Find where the given text appears and provide that cell's center as [X, Y] coordinate. 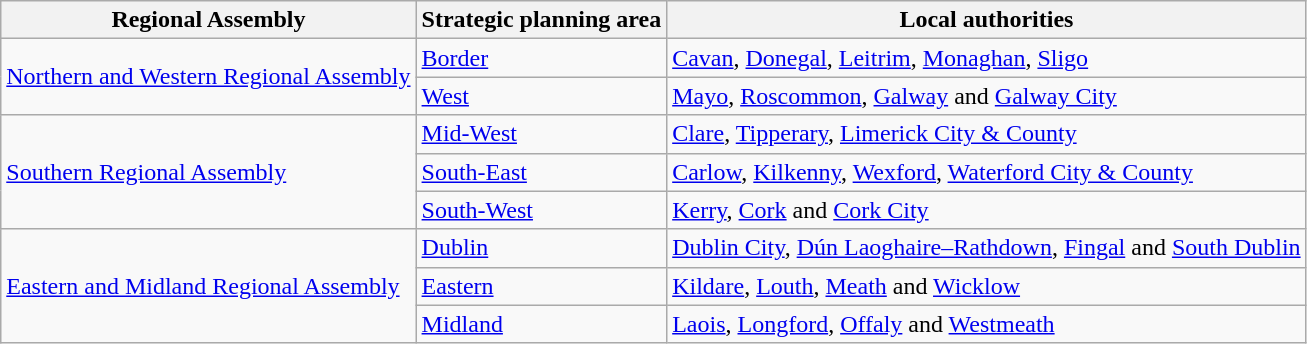
Southern Regional Assembly [208, 172]
Kildare, Louth, Meath and Wicklow [986, 286]
Carlow, Kilkenny, Wexford, Waterford City & County [986, 172]
Cavan, Donegal, Leitrim, Monaghan, Sligo [986, 58]
South-East [542, 172]
Dublin City, Dún Laoghaire–Rathdown, Fingal and South Dublin [986, 248]
Border [542, 58]
Mayo, Roscommon, Galway and Galway City [986, 96]
Northern and Western Regional Assembly [208, 77]
Dublin [542, 248]
Kerry, Cork and Cork City [986, 210]
Laois, Longford, Offaly and Westmeath [986, 324]
Eastern [542, 286]
Midland [542, 324]
Eastern and Midland Regional Assembly [208, 286]
Clare, Tipperary, Limerick City & County [986, 134]
Strategic planning area [542, 20]
Mid-West [542, 134]
West [542, 96]
Local authorities [986, 20]
South-West [542, 210]
Regional Assembly [208, 20]
